Detect which cell encompasses the target text, then output its (X, Y) center coordinate. 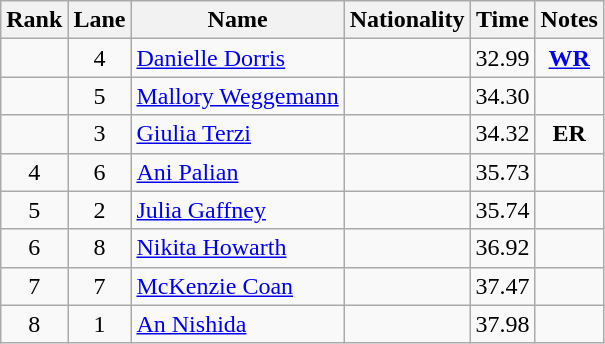
WR (569, 58)
3 (100, 134)
36.92 (502, 248)
Nationality (407, 20)
35.74 (502, 210)
Giulia Terzi (238, 134)
34.32 (502, 134)
35.73 (502, 172)
Julia Gaffney (238, 210)
34.30 (502, 96)
Ani Palian (238, 172)
ER (569, 134)
32.99 (502, 58)
McKenzie Coan (238, 286)
An Nishida (238, 324)
Notes (569, 20)
Mallory Weggemann (238, 96)
Name (238, 20)
Danielle Dorris (238, 58)
Rank (34, 20)
Time (502, 20)
2 (100, 210)
1 (100, 324)
Nikita Howarth (238, 248)
37.47 (502, 286)
Lane (100, 20)
37.98 (502, 324)
